Scan for the cell matching the given text and deliver its (X, Y) coordinate at center. 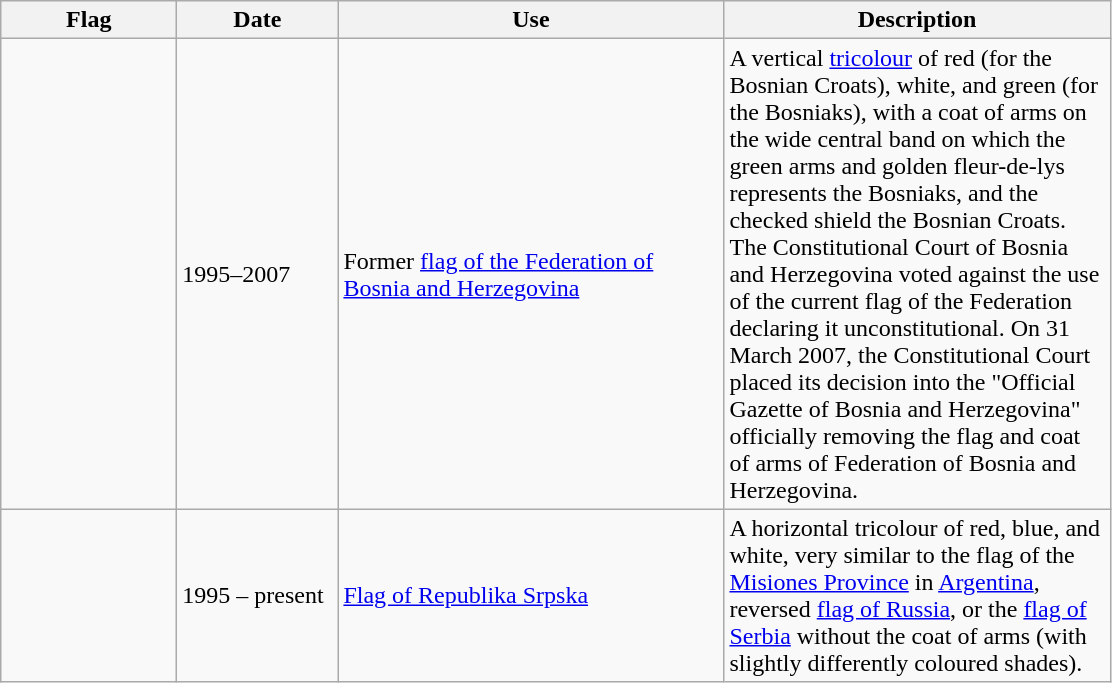
1995 – present (258, 596)
Use (531, 20)
1995–2007 (258, 274)
Description (917, 20)
Flag (89, 20)
Date (258, 20)
Flag of Republika Srpska (531, 596)
Former flag of the Federation of Bosnia and Herzegovina (531, 274)
